From the cell containing the given text, extract its center point as [X, Y] coordinate. 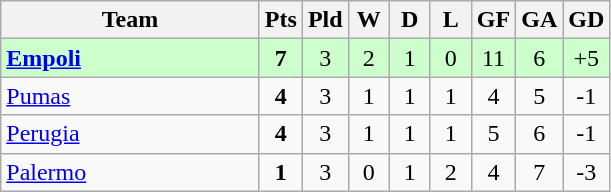
Pts [280, 20]
W [368, 20]
Empoli [130, 58]
11 [493, 58]
Palermo [130, 172]
-3 [586, 172]
L [450, 20]
GA [540, 20]
+5 [586, 58]
Team [130, 20]
GF [493, 20]
GD [586, 20]
D [410, 20]
Perugia [130, 134]
Pumas [130, 96]
Pld [325, 20]
